Scan for the cell matching the given text and deliver its (X, Y) coordinate at center. 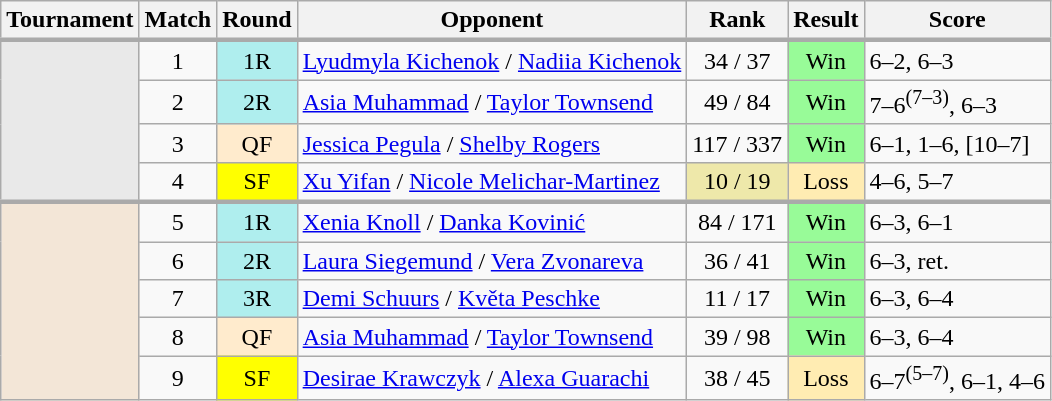
2 (178, 102)
Score (957, 21)
4–6, 5–7 (957, 182)
Xenia Knoll / Danka Kovinić (492, 222)
36 / 41 (738, 261)
Laura Siegemund / Vera Zvonareva (492, 261)
5 (178, 222)
6–1, 1–6, [10–7] (957, 143)
6–3, ret. (957, 261)
11 / 17 (738, 299)
Desirae Krawczyk / Alexa Guarachi (492, 378)
39 / 98 (738, 337)
6–7(5–7), 6–1, 4–6 (957, 378)
7 (178, 299)
4 (178, 182)
3 (178, 143)
Lyudmyla Kichenok / Nadiia Kichenok (492, 60)
7–6(7–3), 6–3 (957, 102)
Tournament (70, 21)
117 / 337 (738, 143)
8 (178, 337)
Result (826, 21)
10 / 19 (738, 182)
Opponent (492, 21)
6–3, 6–1 (957, 222)
38 / 45 (738, 378)
Xu Yifan / Nicole Melichar-Martinez (492, 182)
Jessica Pegula / Shelby Rogers (492, 143)
Match (178, 21)
49 / 84 (738, 102)
9 (178, 378)
6 (178, 261)
Rank (738, 21)
Demi Schuurs / Květa Peschke (492, 299)
84 / 171 (738, 222)
6–2, 6–3 (957, 60)
Round (257, 21)
3R (257, 299)
1 (178, 60)
34 / 37 (738, 60)
